Extract the [X, Y] coordinate from the center of the cell holding the provided text.  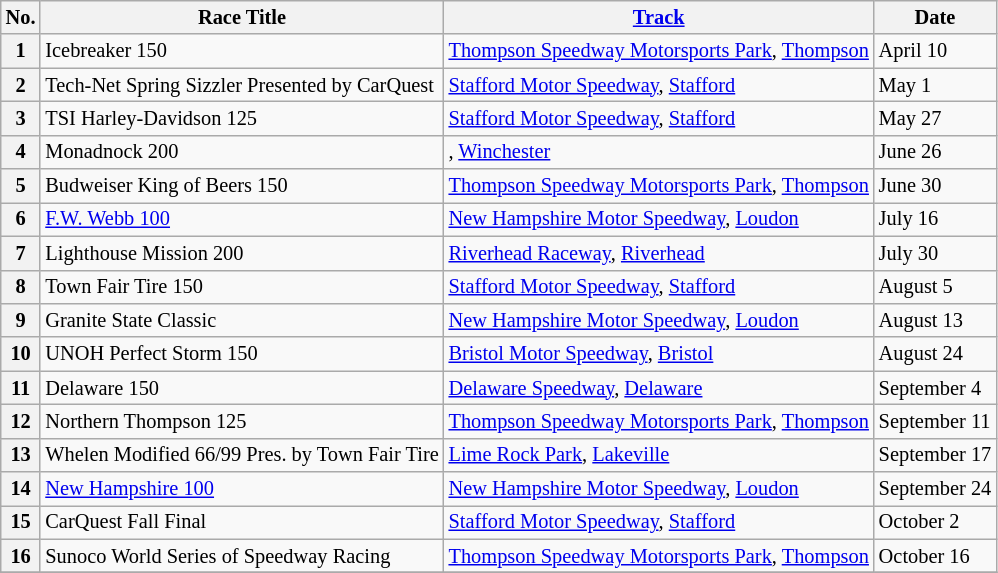
No. [21, 17]
September 4 [935, 388]
16 [21, 556]
July 30 [935, 253]
Date [935, 17]
Race Title [242, 17]
May 1 [935, 85]
9 [21, 320]
June 30 [935, 186]
Delaware 150 [242, 388]
Icebreaker 150 [242, 51]
7 [21, 253]
Riverhead Raceway, Riverhead [659, 253]
September 17 [935, 455]
August 13 [935, 320]
Budweiser King of Beers 150 [242, 186]
September 24 [935, 489]
Bristol Motor Speedway, Bristol [659, 354]
September 11 [935, 421]
Tech-Net Spring Sizzler Presented by CarQuest [242, 85]
Whelen Modified 66/99 Pres. by Town Fair Tire [242, 455]
August 24 [935, 354]
6 [21, 219]
13 [21, 455]
October 16 [935, 556]
8 [21, 287]
14 [21, 489]
, Winchester [659, 152]
CarQuest Fall Final [242, 522]
April 10 [935, 51]
Lighthouse Mission 200 [242, 253]
TSI Harley-Davidson 125 [242, 118]
June 26 [935, 152]
Delaware Speedway, Delaware [659, 388]
10 [21, 354]
Monadnock 200 [242, 152]
July 16 [935, 219]
15 [21, 522]
12 [21, 421]
Northern Thompson 125 [242, 421]
August 5 [935, 287]
May 27 [935, 118]
Track [659, 17]
October 2 [935, 522]
Granite State Classic [242, 320]
F.W. Webb 100 [242, 219]
UNOH Perfect Storm 150 [242, 354]
Town Fair Tire 150 [242, 287]
3 [21, 118]
11 [21, 388]
1 [21, 51]
4 [21, 152]
Lime Rock Park, Lakeville [659, 455]
5 [21, 186]
Sunoco World Series of Speedway Racing [242, 556]
2 [21, 85]
New Hampshire 100 [242, 489]
